Detect which cell encompasses the target text, then output its [X, Y] center coordinate. 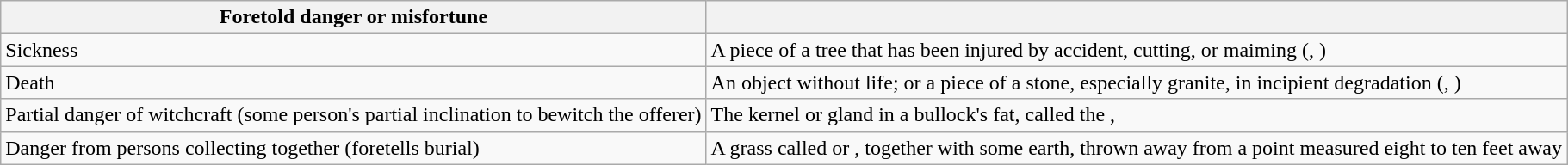
A grass called or , together with some earth, thrown away from a point measured eight to ten feet away [1137, 148]
Death [353, 82]
The kernel or gland in a bullock's fat, called the , [1137, 115]
Sickness [353, 50]
An object without life; or a piece of a stone, especially granite, in incipient degradation (, ) [1137, 82]
Partial danger of witchcraft (some person's partial inclination to bewitch the offerer) [353, 115]
A piece of a tree that has been injured by accident, cutting, or maiming (, ) [1137, 50]
Danger from persons collecting together (foretells burial) [353, 148]
Foretold danger or misfortune [353, 17]
